Find where the given text appears and provide that cell's center as [X, Y] coordinate. 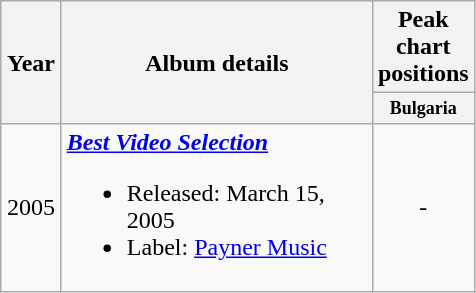
2005 [32, 208]
Peak chart positions [423, 47]
Album details [216, 62]
Best Video SelectionReleased: March 15, 2005Label: Payner Music [216, 208]
Bulgaria [423, 108]
Year [32, 62]
- [423, 208]
